Provide the [X, Y] coordinate of the cell's center where the given text is located.  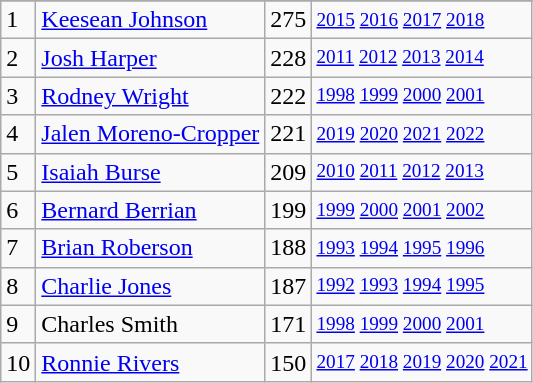
Charlie Jones [150, 286]
1 [18, 20]
222 [288, 96]
Charles Smith [150, 324]
187 [288, 286]
Josh Harper [150, 58]
10 [18, 362]
9 [18, 324]
6 [18, 210]
Isaiah Burse [150, 172]
228 [288, 58]
171 [288, 324]
2010 2011 2012 2013 [422, 172]
221 [288, 134]
Bernard Berrian [150, 210]
3 [18, 96]
Rodney Wright [150, 96]
2019 2020 2021 2022 [422, 134]
209 [288, 172]
Brian Roberson [150, 248]
199 [288, 210]
188 [288, 248]
150 [288, 362]
1993 1994 1995 1996 [422, 248]
Keesean Johnson [150, 20]
5 [18, 172]
2 [18, 58]
8 [18, 286]
2015 2016 2017 2018 [422, 20]
Ronnie Rivers [150, 362]
1992 1993 1994 1995 [422, 286]
275 [288, 20]
1999 2000 2001 2002 [422, 210]
2017 2018 2019 2020 2021 [422, 362]
4 [18, 134]
2011 2012 2013 2014 [422, 58]
7 [18, 248]
Jalen Moreno-Cropper [150, 134]
